Return the (x, y) coordinate for the center point of the cell that contains the specified text.  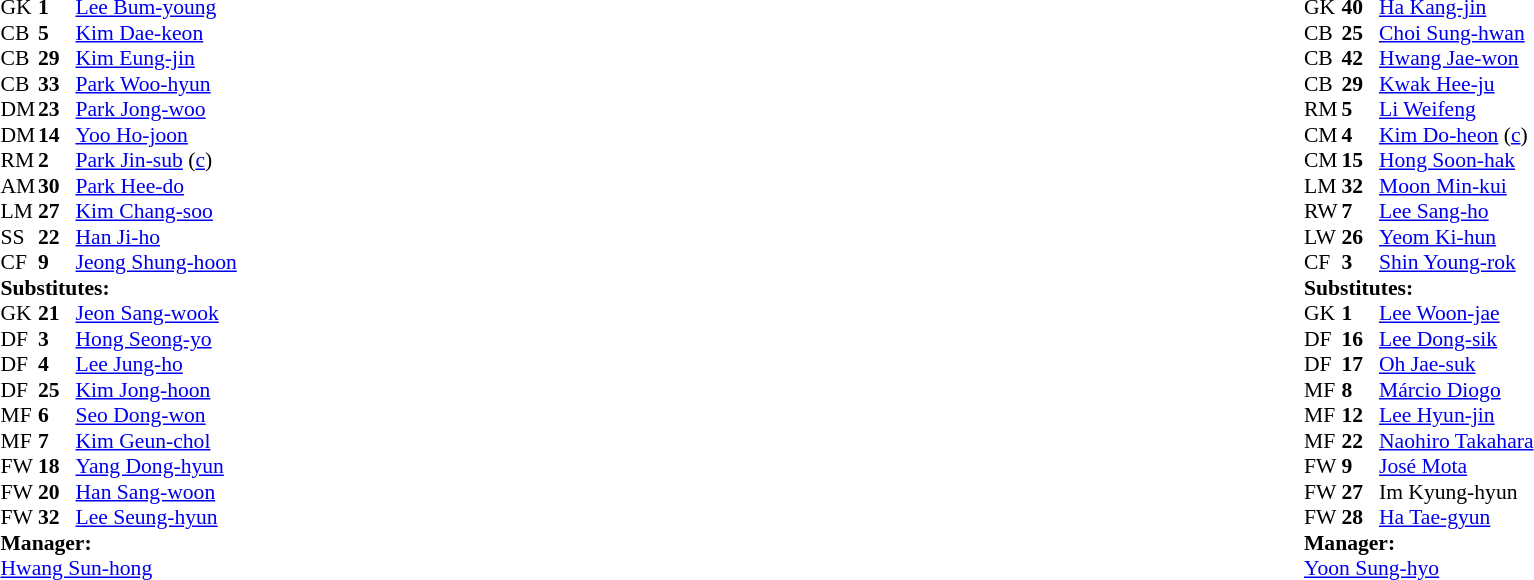
20 (57, 492)
Kim Jong-hoon (156, 390)
14 (57, 135)
Oh Jae-suk (1456, 365)
Choi Sung-hwan (1456, 33)
Lee Jung-ho (156, 365)
Yeom Ki-hun (1456, 237)
12 (1360, 415)
33 (57, 84)
6 (57, 415)
RW (1323, 211)
Li Weifeng (1456, 109)
16 (1360, 339)
2 (57, 161)
Hong Seong-yo (156, 339)
Park Hee-do (156, 186)
28 (1360, 517)
Lee Sang-ho (1456, 211)
Naohiro Takahara (1456, 441)
Moon Min-kui (1456, 186)
Kim Eung-jin (156, 59)
Lee Hyun-jin (1456, 415)
Kim Chang-soo (156, 211)
23 (57, 109)
Shin Young-rok (1456, 263)
Im Kyung-hyun (1456, 492)
Lee Dong-sik (1456, 339)
Kim Dae-keon (156, 33)
Kim Do-heon (c) (1456, 135)
Kwak Hee-ju (1456, 84)
Márcio Diogo (1456, 390)
21 (57, 313)
18 (57, 467)
Park Jong-woo (156, 109)
Kim Geun-chol (156, 441)
26 (1360, 237)
42 (1360, 59)
30 (57, 186)
Jeon Sang-wook (156, 313)
Han Ji-ho (156, 237)
Han Sang-woon (156, 492)
Seo Dong-won (156, 415)
Hong Soon-hak (1456, 161)
José Mota (1456, 467)
Jeong Shung-hoon (156, 263)
Park Woo-hyun (156, 84)
17 (1360, 365)
Ha Tae-gyun (1456, 517)
Lee Seung-hyun (156, 517)
15 (1360, 161)
Yang Dong-hyun (156, 467)
Yoo Ho-joon (156, 135)
1 (1360, 313)
Hwang Jae-won (1456, 59)
8 (1360, 390)
AM (19, 186)
LW (1323, 237)
Lee Woon-jae (1456, 313)
Park Jin-sub (c) (156, 161)
SS (19, 237)
